Search for the cell housing the specified text and yield its [x, y] center coordinate. 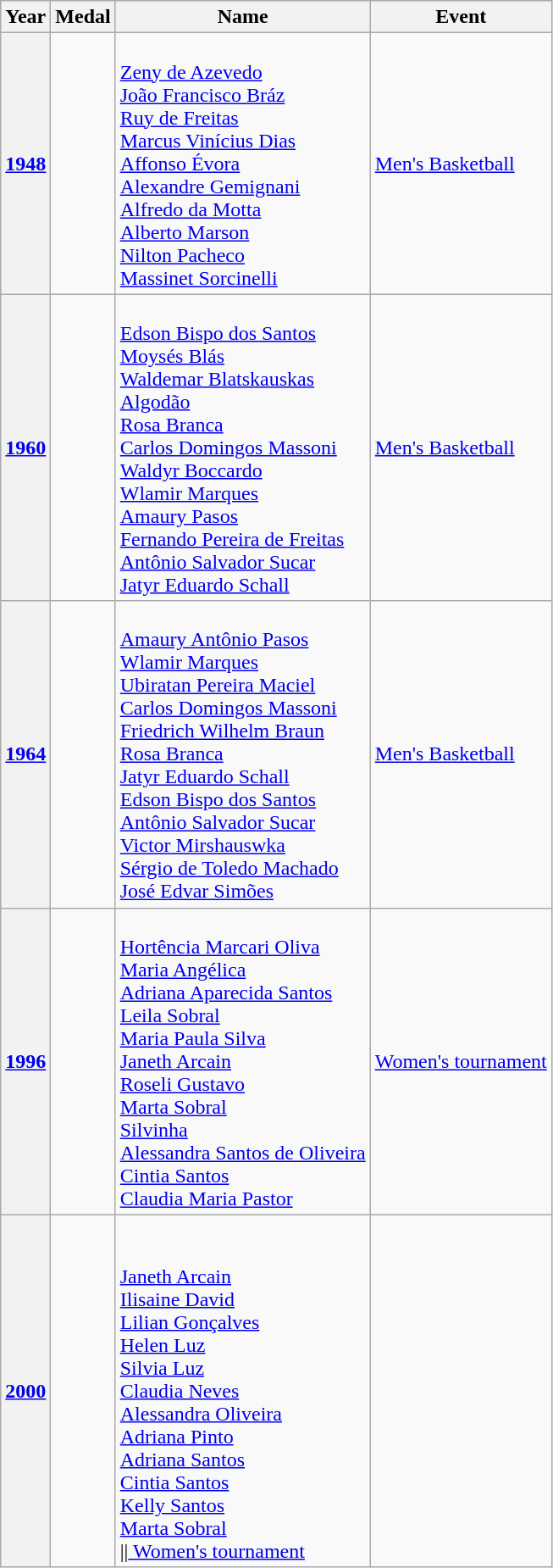
1948 [25, 164]
Year [25, 17]
2000 [25, 1391]
Name [242, 17]
Women's tournament [461, 1061]
Medal [83, 17]
1960 [25, 448]
1996 [25, 1061]
1964 [25, 754]
Event [461, 17]
